Determine the [x, y] coordinate at the center of the cell enclosing the given text.  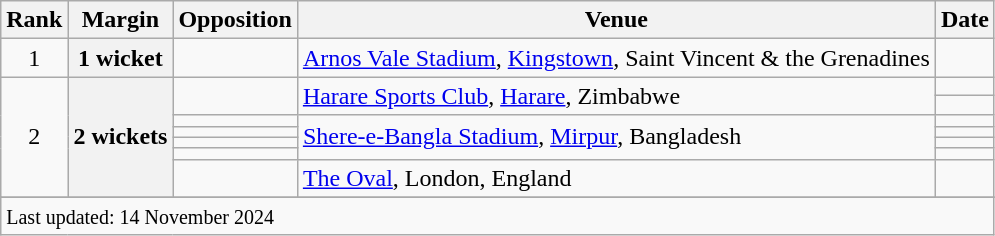
2 [34, 137]
Margin [120, 20]
Venue [616, 20]
Shere-e-Bangla Stadium, Mirpur, Bangladesh [616, 137]
Last updated: 14 November 2024 [498, 216]
Harare Sports Club, Harare, Zimbabwe [616, 96]
1 [34, 58]
Date [964, 20]
Rank [34, 20]
Arnos Vale Stadium, Kingstown, Saint Vincent & the Grenadines [616, 58]
Opposition [235, 20]
The Oval, London, England [616, 178]
2 wickets [120, 137]
1 wicket [120, 58]
